Detect which cell encompasses the target text, then output its [x, y] center coordinate. 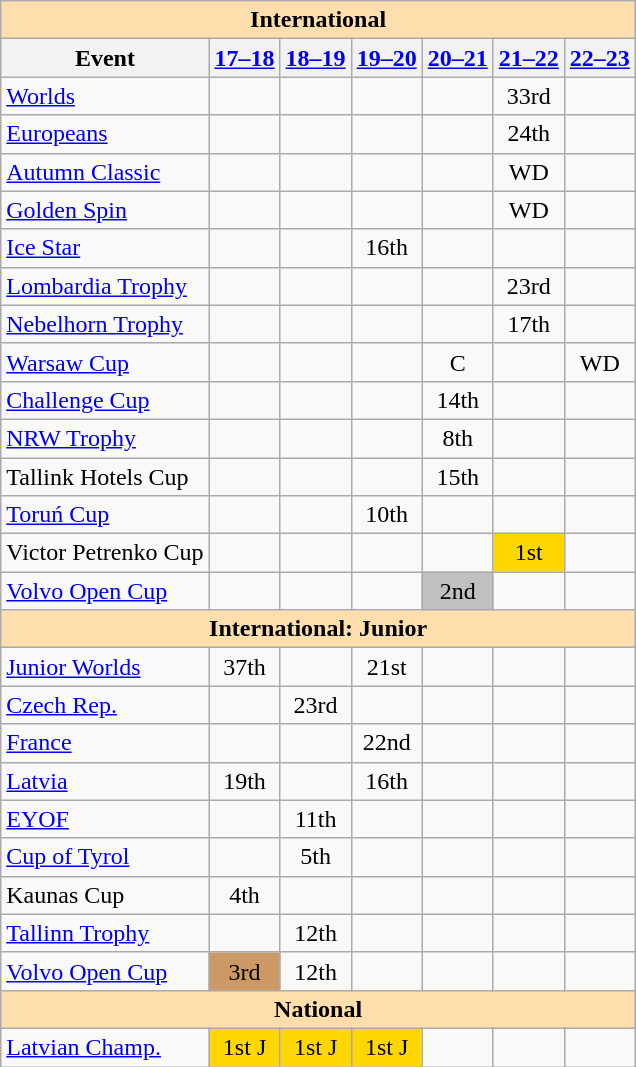
1st [528, 553]
C [458, 362]
20–21 [458, 58]
Tallinn Trophy [105, 933]
International [318, 20]
21–22 [528, 58]
Kaunas Cup [105, 895]
10th [386, 515]
24th [528, 134]
Challenge Cup [105, 400]
France [105, 743]
Czech Rep. [105, 705]
Event [105, 58]
19–20 [386, 58]
Tallink Hotels Cup [105, 477]
Europeans [105, 134]
International: Junior [318, 629]
Autumn Classic [105, 172]
5th [316, 857]
Latvian Champ. [105, 1047]
Junior Worlds [105, 667]
17–18 [244, 58]
18–19 [316, 58]
21st [386, 667]
EYOF [105, 819]
National [318, 1009]
33rd [528, 96]
4th [244, 895]
37th [244, 667]
15th [458, 477]
3rd [244, 971]
2nd [458, 591]
Ice Star [105, 248]
8th [458, 438]
22nd [386, 743]
14th [458, 400]
Golden Spin [105, 210]
Worlds [105, 96]
Warsaw Cup [105, 362]
11th [316, 819]
Latvia [105, 781]
17th [528, 324]
Victor Petrenko Cup [105, 553]
Nebelhorn Trophy [105, 324]
Lombardia Trophy [105, 286]
19th [244, 781]
22–23 [600, 58]
Toruń Cup [105, 515]
NRW Trophy [105, 438]
Cup of Tyrol [105, 857]
